From the cell containing the given text, extract its center point as [X, Y] coordinate. 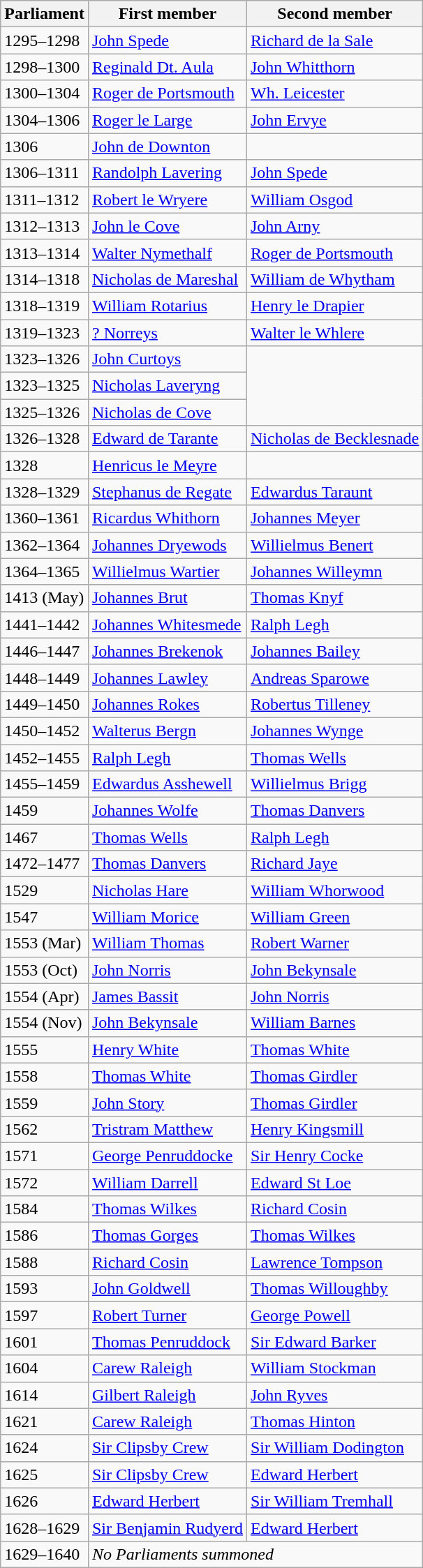
Thomas Penruddock [168, 1342]
Henry le Drapier [334, 306]
Henry Kingsmill [334, 1129]
William Osgod [334, 200]
1311–1312 [45, 200]
1593 [45, 1289]
Willielmus Brigg [334, 784]
1298–1300 [45, 67]
John le Cove [168, 226]
1326–1328 [45, 439]
1604 [45, 1368]
Richard de la Sale [334, 40]
Robertus Tilleney [334, 704]
Reginald Dt. Aula [168, 67]
1529 [45, 890]
Thomas Willoughby [334, 1289]
1362–1364 [45, 545]
William Barnes [334, 1023]
George Penruddocke [168, 1156]
1360–1361 [45, 518]
1312–1313 [45, 226]
1562 [45, 1129]
1304–1306 [45, 120]
Nicholas Laveryng [168, 386]
Nicholas Hare [168, 890]
William Whorwood [334, 890]
1558 [45, 1076]
William de Whytham [334, 279]
1413 (May) [45, 598]
Johannes Bailey [334, 651]
William Green [334, 917]
1625 [45, 1474]
Thomas Gorges [168, 1236]
First member [168, 14]
1547 [45, 917]
1555 [45, 1050]
1328–1329 [45, 492]
William Stockman [334, 1368]
1553 (Oct) [45, 970]
William Thomas [168, 943]
Robert Turner [168, 1315]
Roger le Large [168, 120]
John de Downton [168, 147]
Nicholas de Becklesnade [334, 439]
Stephanus de Regate [168, 492]
Edward St Loe [334, 1183]
1325–1326 [45, 412]
Sir William Dodington [334, 1448]
? Norreys [168, 333]
Johannes Meyer [334, 518]
Edwardus Asshewell [168, 784]
Willielmus Wartier [168, 572]
1554 (Nov) [45, 1023]
1319–1323 [45, 333]
1553 (Mar) [45, 943]
Richard Jaye [334, 864]
Johannes Wolfe [168, 811]
1459 [45, 811]
William Morice [168, 917]
Walter Nymethalf [168, 253]
Johannes Rokes [168, 704]
Johannes Whitesmede [168, 625]
Johannes Brekenok [168, 651]
1449–1450 [45, 704]
1328 [45, 465]
Edward de Tarante [168, 439]
Robert Warner [334, 943]
Tristram Matthew [168, 1129]
1588 [45, 1262]
William Rotarius [168, 306]
1450–1452 [45, 731]
1441–1442 [45, 625]
1629–1640 [45, 1554]
1584 [45, 1209]
1300–1304 [45, 94]
Andreas Sparowe [334, 678]
1452–1455 [45, 757]
1601 [45, 1342]
Johannes Willeymn [334, 572]
Walter le Whlere [334, 333]
Henricus le Meyre [168, 465]
Sir William Tremhall [334, 1501]
Johannes Dryewods [168, 545]
1318–1319 [45, 306]
1624 [45, 1448]
John Ryves [334, 1395]
1559 [45, 1103]
1306 [45, 147]
1455–1459 [45, 784]
1572 [45, 1183]
John Whitthorn [334, 67]
John Curtoys [168, 359]
John Ervye [334, 120]
Lawrence Tompson [334, 1262]
Thomas Hinton [334, 1421]
1448–1449 [45, 678]
1364–1365 [45, 572]
Nicholas de Mareshal [168, 279]
Johannes Brut [168, 598]
1628–1629 [45, 1528]
1472–1477 [45, 864]
1626 [45, 1501]
John Story [168, 1103]
Parliament [45, 14]
William Darrell [168, 1183]
Gilbert Raleigh [168, 1395]
1446–1447 [45, 651]
Ricardus Whithorn [168, 518]
1614 [45, 1395]
Nicholas de Cove [168, 412]
1597 [45, 1315]
1621 [45, 1421]
Edwardus Taraunt [334, 492]
John Goldwell [168, 1289]
Randolph Lavering [168, 173]
Willielmus Benert [334, 545]
Sir Henry Cocke [334, 1156]
Walterus Bergn [168, 731]
Robert le Wryere [168, 200]
Thomas Knyf [334, 598]
1467 [45, 837]
George Powell [334, 1315]
Johannes Wynge [334, 731]
Second member [334, 14]
Sir Edward Barker [334, 1342]
No Parliaments summoned [255, 1554]
1295–1298 [45, 40]
1313–1314 [45, 253]
Wh. Leicester [334, 94]
1571 [45, 1156]
1323–1326 [45, 359]
1586 [45, 1236]
James Bassit [168, 996]
1314–1318 [45, 279]
Henry White [168, 1050]
John Arny [334, 226]
Sir Benjamin Rudyerd [168, 1528]
1323–1325 [45, 386]
Johannes Lawley [168, 678]
1554 (Apr) [45, 996]
1306–1311 [45, 173]
